Find where the given text appears and provide that cell's center as (X, Y) coordinate. 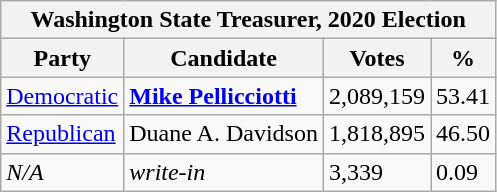
% (464, 58)
53.41 (464, 96)
Candidate (224, 58)
2,089,159 (376, 96)
write-in (224, 172)
0.09 (464, 172)
Votes (376, 58)
Mike Pellicciotti (224, 96)
1,818,895 (376, 134)
Party (62, 58)
N/A (62, 172)
Washington State Treasurer, 2020 Election (248, 20)
46.50 (464, 134)
Duane A. Davidson (224, 134)
Democratic (62, 96)
3,339 (376, 172)
Republican (62, 134)
